Determine the (X, Y) coordinate at the center of the cell enclosing the given text.  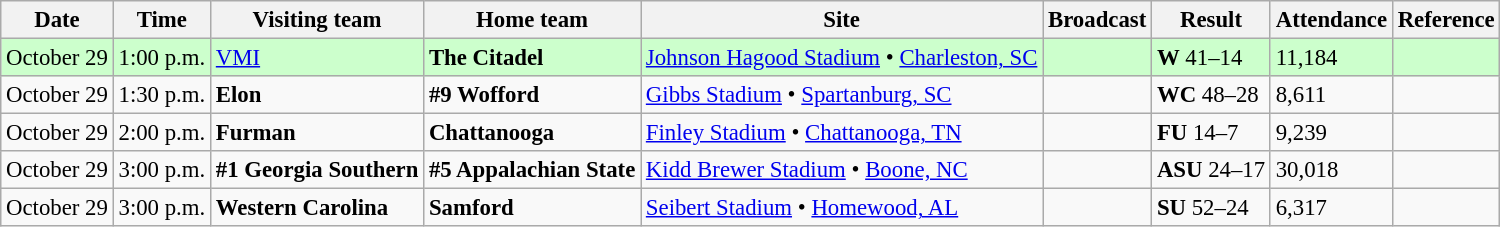
#5 Appalachian State (532, 170)
ASU 24–17 (1212, 170)
WC 48–28 (1212, 95)
Visiting team (318, 20)
W 41–14 (1212, 58)
Gibbs Stadium • Spartanburg, SC (842, 95)
2:00 p.m. (162, 133)
9,239 (1331, 133)
Western Carolina (318, 208)
Furman (318, 133)
Samford (532, 208)
Time (162, 20)
SU 52–24 (1212, 208)
Date (57, 20)
Attendance (1331, 20)
Elon (318, 95)
Home team (532, 20)
The Citadel (532, 58)
1:00 p.m. (162, 58)
Seibert Stadium • Homewood, AL (842, 208)
FU 14–7 (1212, 133)
Result (1212, 20)
#1 Georgia Southern (318, 170)
Site (842, 20)
Johnson Hagood Stadium • Charleston, SC (842, 58)
Reference (1446, 20)
Chattanooga (532, 133)
6,317 (1331, 208)
30,018 (1331, 170)
Kidd Brewer Stadium • Boone, NC (842, 170)
Finley Stadium • Chattanooga, TN (842, 133)
#9 Wofford (532, 95)
1:30 p.m. (162, 95)
11,184 (1331, 58)
VMI (318, 58)
8,611 (1331, 95)
Broadcast (1098, 20)
